Identify which cell holds the provided text, then report its [x, y] central coordinate. 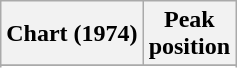
Chart (1974) [72, 34]
Peakposition [189, 34]
